Locate the cell with the specified text and output its (X, Y) center coordinate. 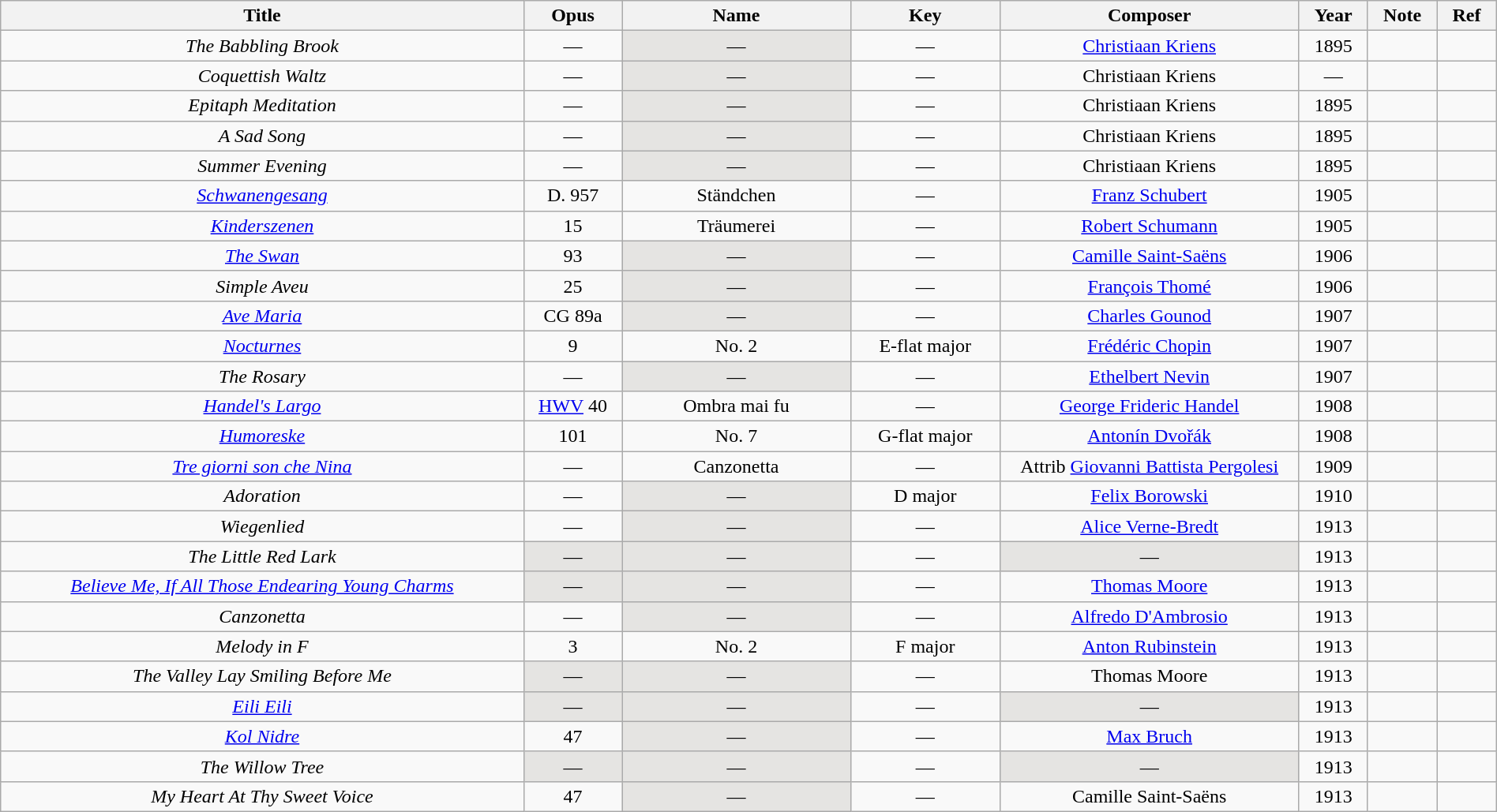
F major (925, 646)
Composer (1150, 16)
Robert Schumann (1150, 226)
Key (925, 16)
Felix Borowski (1150, 496)
Charles Gounod (1150, 316)
A Sad Song (262, 136)
Epitaph Meditation (262, 106)
Title (262, 16)
Simple Aveu (262, 286)
3 (573, 646)
Humoreske (262, 436)
The Willow Tree (262, 766)
Kol Nidre (262, 736)
Summer Evening (262, 166)
Ref (1467, 16)
Träumerei (736, 226)
Ave Maria (262, 316)
Kinderszenen (262, 226)
Wiegenlied (262, 526)
The Babbling Brook (262, 46)
1909 (1333, 466)
Note (1402, 16)
G-flat major (925, 436)
The Valley Lay Smiling Before Me (262, 676)
Adoration (262, 496)
Tre giorni son che Nina (262, 466)
Eili Eili (262, 706)
Max Bruch (1150, 736)
9 (573, 346)
Nocturnes (262, 346)
The Rosary (262, 376)
Believe Me, If All Those Endearing Young Charms (262, 586)
HWV 40 (573, 406)
George Frideric Handel (1150, 406)
93 (573, 256)
The Swan (262, 256)
1910 (1333, 496)
Franz Schubert (1150, 196)
No. 7 (736, 436)
D major (925, 496)
Schwanengesang (262, 196)
Alice Verne-Bredt (1150, 526)
Ständchen (736, 196)
Handel's Largo (262, 406)
Ombra mai fu (736, 406)
101 (573, 436)
Attrib Giovanni Battista Pergolesi (1150, 466)
My Heart At Thy Sweet Voice (262, 796)
Anton Rubinstein (1150, 646)
Frédéric Chopin (1150, 346)
Coquettish Waltz (262, 76)
François Thomé (1150, 286)
E-flat major (925, 346)
D. 957 (573, 196)
15 (573, 226)
Ethelbert Nevin (1150, 376)
25 (573, 286)
Year (1333, 16)
Name (736, 16)
Melody in F (262, 646)
The Little Red Lark (262, 556)
Antonín Dvořák (1150, 436)
Opus (573, 16)
Alfredo D'Ambrosio (1150, 616)
CG 89a (573, 316)
